Detect which cell encompasses the target text, then output its (X, Y) center coordinate. 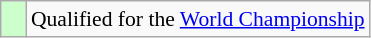
Qualified for the World Championship (198, 19)
